Locate the cell with the specified text and output its (x, y) center coordinate. 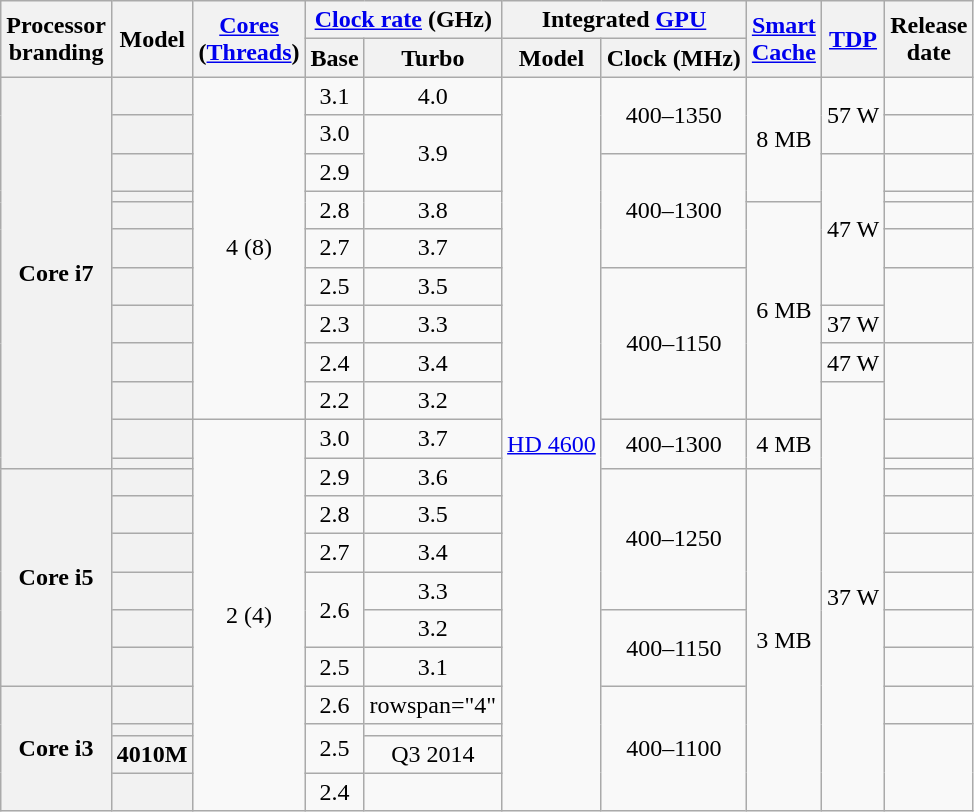
Releasedate (929, 39)
Core i5 (56, 578)
Core i7 (56, 273)
400–1100 (674, 748)
3.9 (433, 153)
2.3 (334, 324)
SmartCache (784, 39)
2 (4) (249, 615)
3.6 (433, 477)
57 W (852, 115)
Base (334, 58)
Cores(Threads) (249, 39)
TDP (852, 39)
4 MB (784, 444)
Processorbranding (56, 39)
8 MB (784, 140)
3.8 (433, 210)
Integrated GPU (624, 20)
Clock (MHz) (674, 58)
rowspan="4" (433, 705)
4 (8) (249, 248)
400–1350 (674, 115)
2.2 (334, 400)
Q3 2014 (433, 754)
Core i3 (56, 748)
3 MB (784, 640)
Turbo (433, 58)
400–1250 (674, 540)
HD 4600 (552, 444)
Clock rate (GHz) (404, 20)
4010M (152, 754)
6 MB (784, 310)
4.0 (433, 96)
